Capture the cell that displays the provided text and extract its (X, Y) central coordinate. 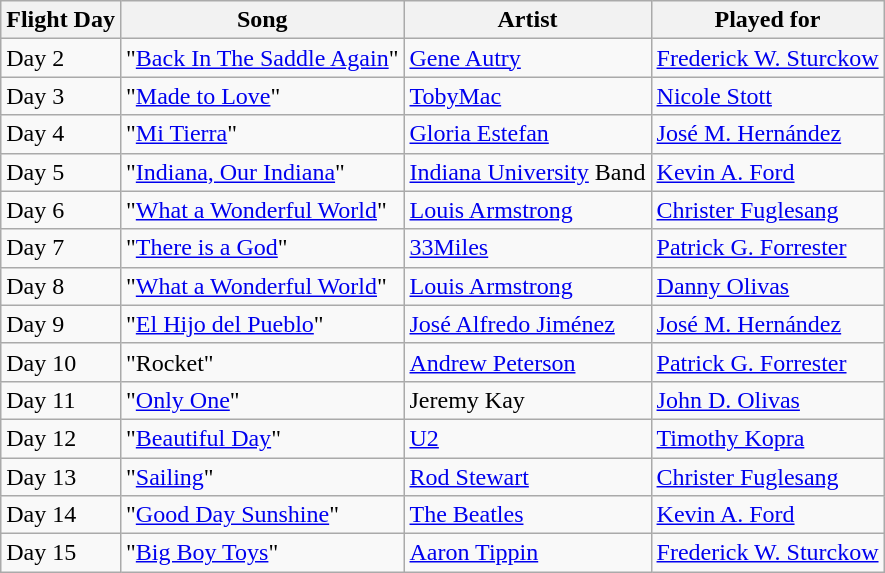
Day 13 (61, 477)
Artist (528, 20)
Danny Olivas (768, 286)
"El Hijo del Pueblo" (262, 324)
"Beautiful Day" (262, 438)
"There is a God" (262, 248)
Day 14 (61, 515)
John D. Olivas (768, 400)
Day 2 (61, 58)
Andrew Peterson (528, 362)
Flight Day (61, 20)
Day 12 (61, 438)
Day 8 (61, 286)
"Indiana, Our Indiana" (262, 172)
Timothy Kopra (768, 438)
"Made to Love" (262, 96)
"Back In The Saddle Again" (262, 58)
Rod Stewart (528, 477)
"Mi Tierra" (262, 134)
"Big Boy Toys" (262, 553)
Gene Autry (528, 58)
Day 15 (61, 553)
Day 6 (61, 210)
Day 3 (61, 96)
33Miles (528, 248)
"Good Day Sunshine" (262, 515)
Day 9 (61, 324)
José Alfredo Jiménez (528, 324)
Played for (768, 20)
U2 (528, 438)
TobyMac (528, 96)
The Beatles (528, 515)
Nicole Stott (768, 96)
Jeremy Kay (528, 400)
Day 11 (61, 400)
Day 7 (61, 248)
Indiana University Band (528, 172)
Aaron Tippin (528, 553)
"Rocket" (262, 362)
"Sailing" (262, 477)
"Only One" (262, 400)
Song (262, 20)
Day 10 (61, 362)
Day 5 (61, 172)
Gloria Estefan (528, 134)
Day 4 (61, 134)
